Output the [x, y] coordinate of the center of the cell containing the given text.  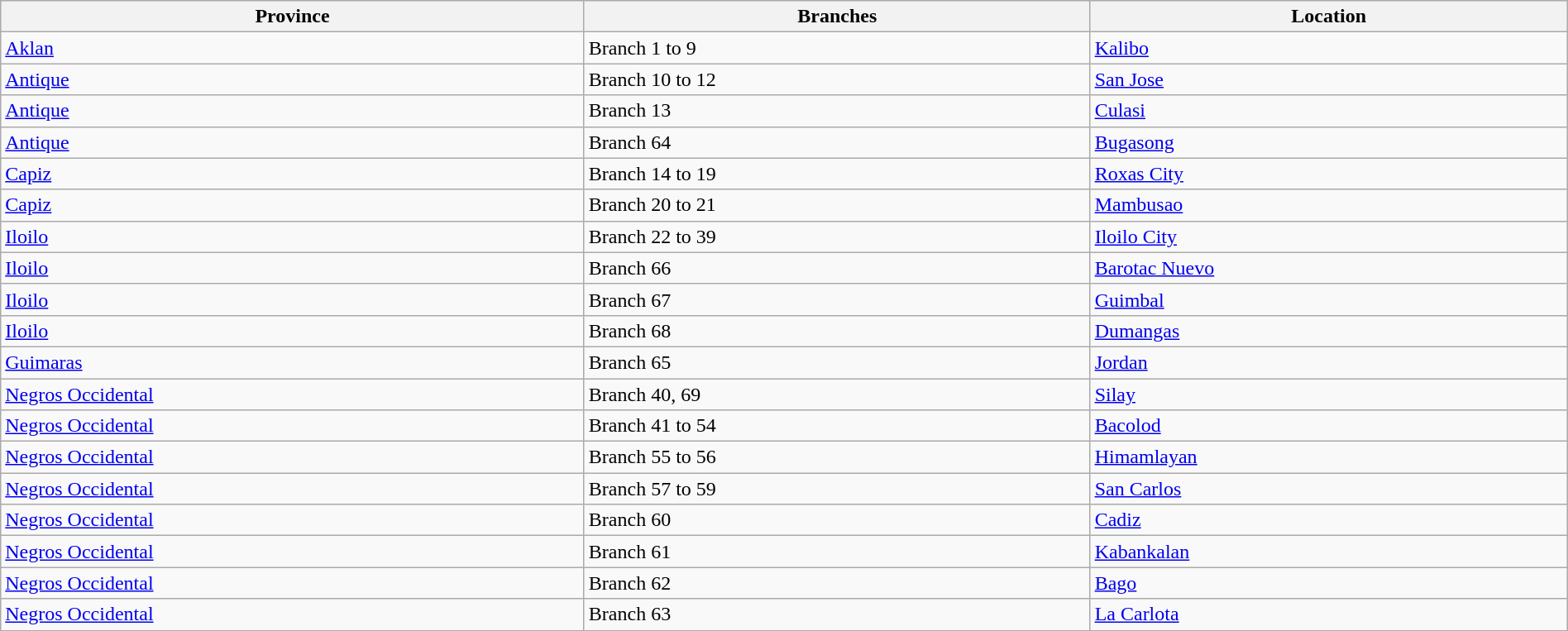
Branch 61 [837, 552]
Barotac Nuevo [1328, 268]
Bago [1328, 583]
Branch 1 to 9 [837, 48]
Branch 40, 69 [837, 394]
Branch 57 to 59 [837, 489]
Branch 20 to 21 [837, 205]
Branch 22 to 39 [837, 237]
Location [1328, 17]
San Carlos [1328, 489]
Mambusao [1328, 205]
Branch 41 to 54 [837, 426]
Bacolod [1328, 426]
Branch 65 [837, 362]
Branch 64 [837, 142]
Kalibo [1328, 48]
Branch 67 [837, 299]
Dumangas [1328, 331]
Silay [1328, 394]
Culasi [1328, 111]
Branch 60 [837, 520]
Iloilo City [1328, 237]
Branch 63 [837, 614]
Guimbal [1328, 299]
San Jose [1328, 79]
Branch 13 [837, 111]
Branch 14 to 19 [837, 174]
Branch 62 [837, 583]
Cadiz [1328, 520]
Roxas City [1328, 174]
Branch 55 to 56 [837, 457]
Branch 10 to 12 [837, 79]
Branches [837, 17]
La Carlota [1328, 614]
Province [293, 17]
Bugasong [1328, 142]
Aklan [293, 48]
Guimaras [293, 362]
Kabankalan [1328, 552]
Branch 68 [837, 331]
Branch 66 [837, 268]
Jordan [1328, 362]
Himamlayan [1328, 457]
